Capture the cell that displays the provided text and extract its [x, y] central coordinate. 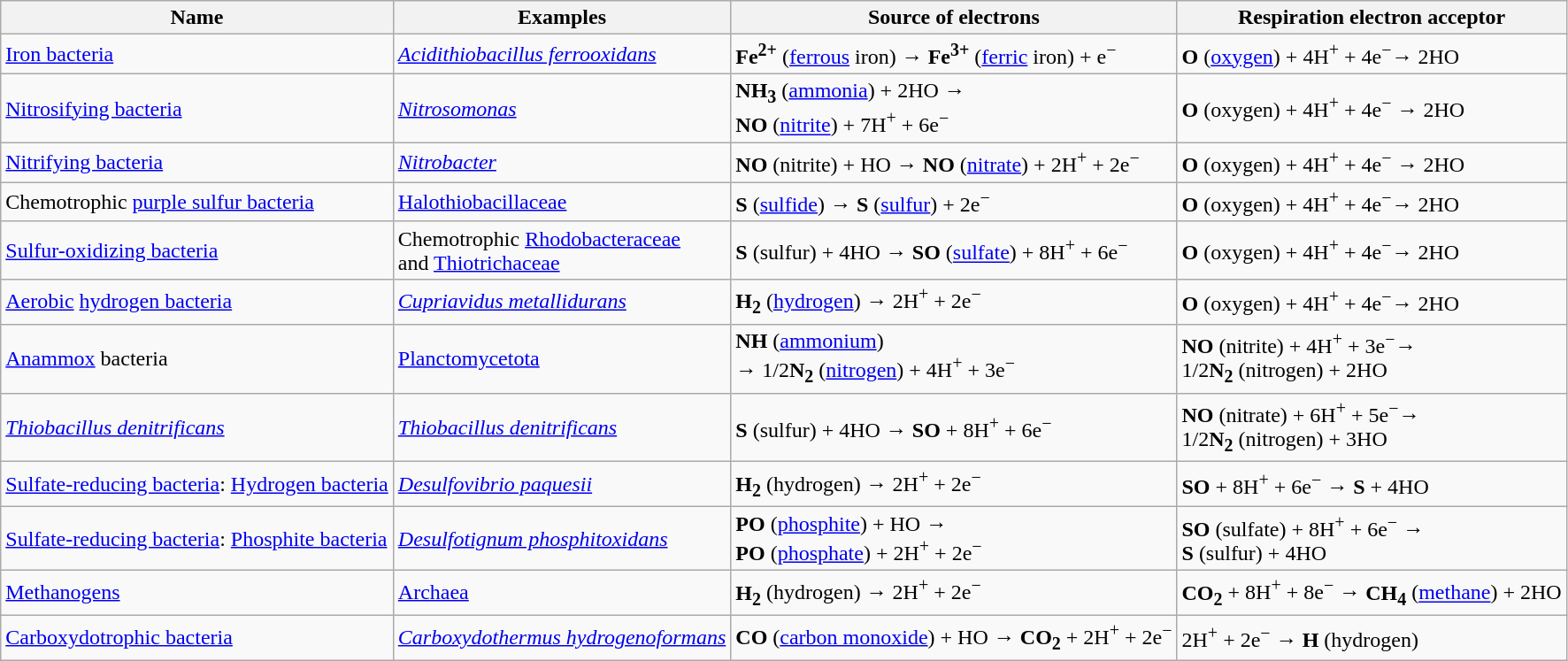
Name [197, 18]
Cupriavidus metallidurans [561, 301]
NO (nitrite) + 4H+ + 3e−→1/2N2 (nitrogen) + 2HO [1372, 358]
Fe2+ (ferrous iron) → Fe3+ (ferric iron) + e− [954, 55]
Nitrosifying bacteria [197, 108]
Anammox bacteria [197, 358]
Nitrobacter [561, 163]
Desulfotignum phosphitoxidans [561, 539]
Aerobic hydrogen bacteria [197, 301]
Chemotrophic purple sulfur bacteria [197, 202]
Nitrosomonas [561, 108]
Sulfur-oxidizing bacteria [197, 250]
PO (phosphite) + HO →PO (phosphate) + 2H+ + 2e− [954, 539]
Examples [561, 18]
Halothiobacillaceae [561, 202]
Source of electrons [954, 18]
SO + 8H+ + 6e− → S + 4HO [1372, 485]
Archaea [561, 593]
Nitrifying bacteria [197, 163]
Iron bacteria [197, 55]
Respiration electron acceptor [1372, 18]
Planctomycetota [561, 358]
Carboxydothermus hydrogenoformans [561, 637]
Sulfate-reducing bacteria: Hydrogen bacteria [197, 485]
Methanogens [197, 593]
SO (sulfate) + 8H+ + 6e− →S (sulfur) + 4HO [1372, 539]
S (sulfur) + 4HO → SO (sulfate) + 8H+ + 6e− [954, 250]
CO (carbon monoxide) + HO → CO2 + 2H+ + 2e− [954, 637]
NO (nitrate) + 6H+ + 5e−→1/2N2 (nitrogen) + 3HO [1372, 427]
Chemotrophic Rhodobacteraceaeand Thiotrichaceae [561, 250]
S (sulfide) → S (sulfur) + 2e− [954, 202]
NO (nitrite) + HO → NO (nitrate) + 2H+ + 2e− [954, 163]
2H+ + 2e− → H (hydrogen) [1372, 637]
Carboxydotrophic bacteria [197, 637]
NH3 (ammonia) + 2HO →NO (nitrite) + 7H+ + 6e− [954, 108]
CO2 + 8H+ + 8e− → CH4 (methane) + 2HO [1372, 593]
NH (ammonium)→ 1/2N2 (nitrogen) + 4H+ + 3e− [954, 358]
Acidithiobacillus ferrooxidans [561, 55]
Desulfovibrio paquesii [561, 485]
Sulfate-reducing bacteria: Phosphite bacteria [197, 539]
S (sulfur) + 4HO → SO + 8H+ + 6e− [954, 427]
